Search for the cell housing the specified text and yield its [X, Y] center coordinate. 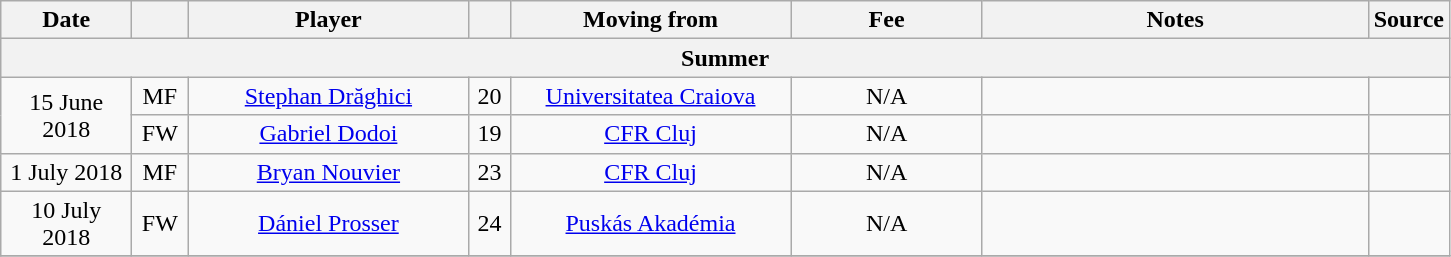
Date [66, 20]
Fee [886, 20]
Universitatea Craiova [650, 96]
23 [490, 172]
10 July 2018 [66, 224]
Moving from [650, 20]
Player [328, 20]
Gabriel Dodoi [328, 134]
Bryan Nouvier [328, 172]
Puskás Akadémia [650, 224]
20 [490, 96]
Source [1408, 20]
Stephan Drăghici [328, 96]
1 July 2018 [66, 172]
24 [490, 224]
Dániel Prosser [328, 224]
Summer [726, 58]
Notes [1175, 20]
15 June 2018 [66, 115]
19 [490, 134]
